Extract the [x, y] coordinate from the center of the cell holding the provided text.  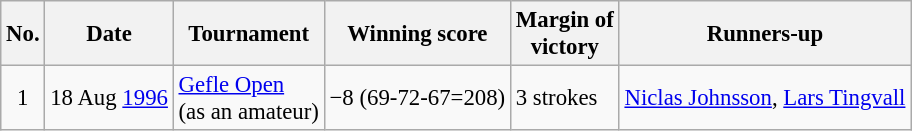
Tournament [248, 34]
Margin ofvictory [564, 34]
No. [23, 34]
18 Aug 1996 [109, 98]
Gefle Open(as an amateur) [248, 98]
Niclas Johnsson, Lars Tingvall [765, 98]
−8 (69-72-67=208) [417, 98]
Date [109, 34]
Winning score [417, 34]
1 [23, 98]
3 strokes [564, 98]
Runners-up [765, 34]
